Find where the given text appears and provide that cell's center as (X, Y) coordinate. 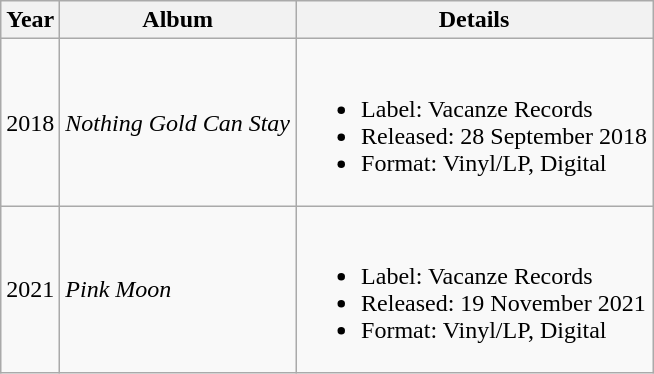
2018 (30, 122)
2021 (30, 290)
Label: Vacanze RecordsReleased: 19 November 2021Format: Vinyl/LP, Digital (474, 290)
Pink Moon (178, 290)
Details (474, 20)
Album (178, 20)
Label: Vacanze RecordsReleased: 28 September 2018Format: Vinyl/LP, Digital (474, 122)
Nothing Gold Can Stay (178, 122)
Year (30, 20)
